From the cell containing the given text, extract its center point as [X, Y] coordinate. 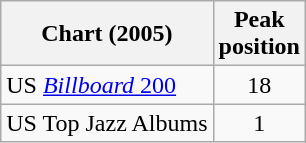
1 [259, 123]
18 [259, 85]
US Top Jazz Albums [107, 123]
Peakposition [259, 34]
Chart (2005) [107, 34]
US Billboard 200 [107, 85]
